Find where the given text appears and provide that cell's center as [X, Y] coordinate. 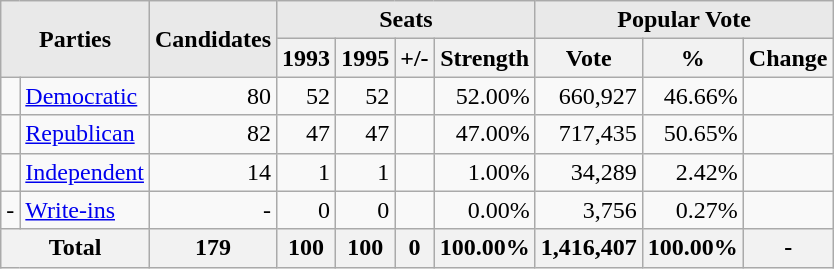
+/- [414, 58]
14 [212, 172]
179 [212, 248]
Vote [588, 58]
3,756 [588, 210]
Change [788, 58]
0.00% [484, 210]
Democratic [85, 96]
1993 [306, 58]
Total [76, 248]
660,927 [588, 96]
50.65% [692, 134]
Republican [85, 134]
80 [212, 96]
47.00% [484, 134]
Strength [484, 58]
1,416,407 [588, 248]
Candidates [212, 39]
Independent [85, 172]
34,289 [588, 172]
717,435 [588, 134]
% [692, 58]
1995 [366, 58]
52.00% [484, 96]
1.00% [484, 172]
Seats [406, 20]
46.66% [692, 96]
82 [212, 134]
Write-ins [85, 210]
2.42% [692, 172]
Popular Vote [684, 20]
0.27% [692, 210]
Parties [76, 39]
